Identify which cell holds the provided text, then report its [x, y] central coordinate. 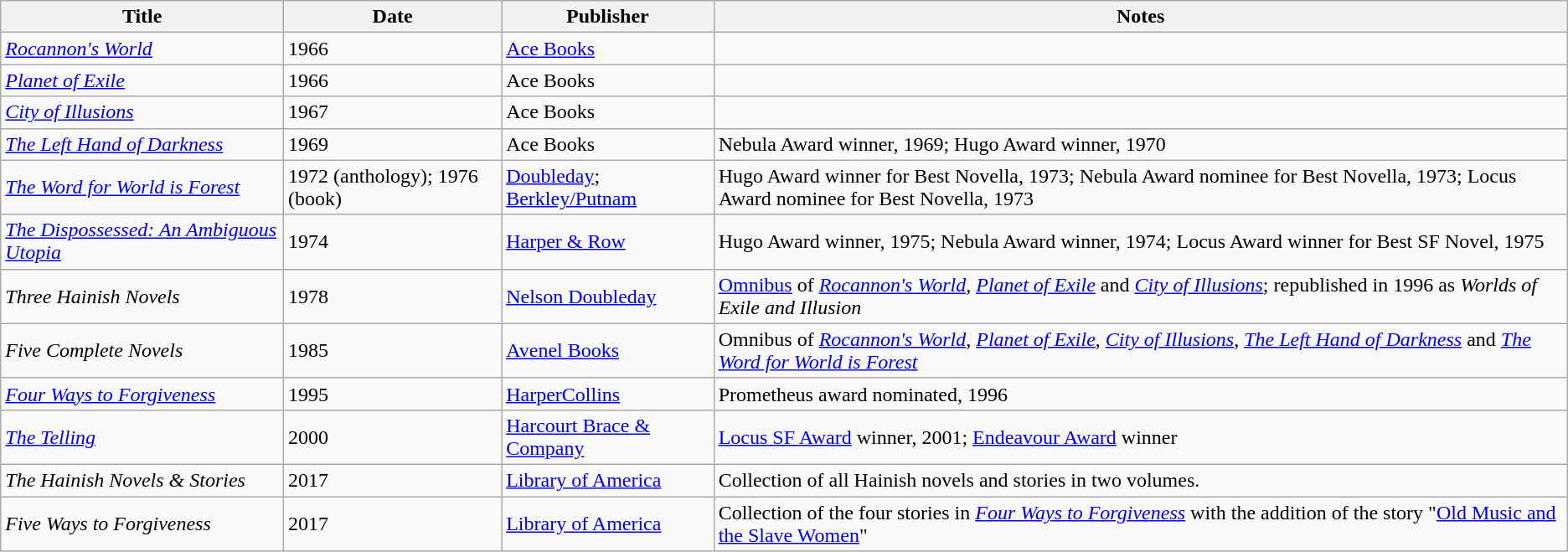
Five Complete Novels [142, 350]
Hugo Award winner, 1975; Nebula Award winner, 1974; Locus Award winner for Best SF Novel, 1975 [1141, 241]
The Dispossessed: An Ambiguous Utopia [142, 241]
Omnibus of Rocannon's World, Planet of Exile and City of Illusions; republished in 1996 as Worlds of Exile and Illusion [1141, 297]
Prometheus award nominated, 1996 [1141, 394]
Publisher [608, 17]
1995 [393, 394]
Collection of all Hainish novels and stories in two volumes. [1141, 480]
Omnibus of Rocannon's World, Planet of Exile, City of Illusions, The Left Hand of Darkness and The Word for World is Forest [1141, 350]
Harcourt Brace & Company [608, 437]
Planet of Exile [142, 80]
City of Illusions [142, 112]
Five Ways to Forgiveness [142, 523]
Three Hainish Novels [142, 297]
Rocannon's World [142, 49]
1978 [393, 297]
Notes [1141, 17]
1972 (anthology); 1976 (book) [393, 188]
Locus SF Award winner, 2001; Endeavour Award winner [1141, 437]
Harper & Row [608, 241]
1969 [393, 144]
The Word for World is Forest [142, 188]
The Telling [142, 437]
The Left Hand of Darkness [142, 144]
Nelson Doubleday [608, 297]
2000 [393, 437]
1967 [393, 112]
Doubleday; Berkley/Putnam [608, 188]
Four Ways to Forgiveness [142, 394]
Title [142, 17]
Nebula Award winner, 1969; Hugo Award winner, 1970 [1141, 144]
The Hainish Novels & Stories [142, 480]
HarperCollins [608, 394]
Date [393, 17]
Hugo Award winner for Best Novella, 1973; Nebula Award nominee for Best Novella, 1973; Locus Award nominee for Best Novella, 1973 [1141, 188]
1985 [393, 350]
Avenel Books [608, 350]
1974 [393, 241]
Collection of the four stories in Four Ways to Forgiveness with the addition of the story "Old Music and the Slave Women" [1141, 523]
